Detect which cell encompasses the target text, then output its [x, y] center coordinate. 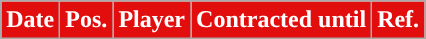
Player [152, 20]
Date [30, 20]
Pos. [86, 20]
Ref. [398, 20]
Contracted until [282, 20]
